Scan for the cell matching the given text and deliver its [x, y] coordinate at center. 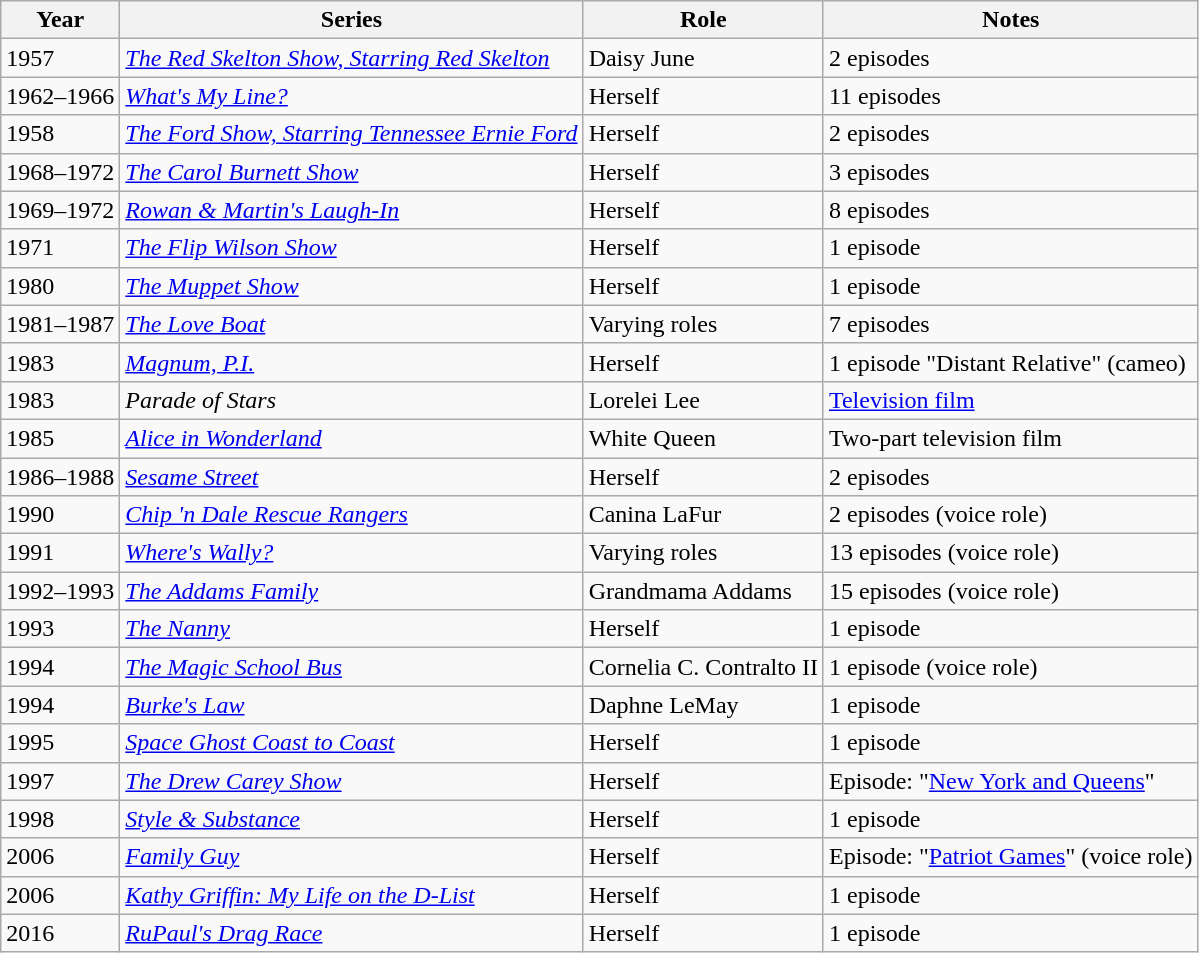
Sesame Street [352, 477]
1971 [60, 248]
1991 [60, 553]
1998 [60, 819]
Lorelei Lee [703, 400]
Where's Wally? [352, 553]
Notes [1010, 20]
2016 [60, 933]
1990 [60, 515]
Canina LaFur [703, 515]
Role [703, 20]
Television film [1010, 400]
1 episode "Distant Relative" (cameo) [1010, 362]
1981–1987 [60, 324]
Episode: "Patriot Games" (voice role) [1010, 857]
Two-part television film [1010, 438]
1957 [60, 58]
Year [60, 20]
The Nanny [352, 629]
The Carol Burnett Show [352, 172]
RuPaul's Drag Race [352, 933]
1985 [60, 438]
Alice in Wonderland [352, 438]
1969–1972 [60, 210]
3 episodes [1010, 172]
The Addams Family [352, 591]
The Ford Show, Starring Tennessee Ernie Ford [352, 134]
2 episodes (voice role) [1010, 515]
1980 [60, 286]
1992–1993 [60, 591]
Kathy Griffin: My Life on the D-List [352, 895]
11 episodes [1010, 96]
Cornelia C. Contralto II [703, 667]
1968–1972 [60, 172]
7 episodes [1010, 324]
Burke's Law [352, 705]
Space Ghost Coast to Coast [352, 743]
Grandmama Addams [703, 591]
1986–1988 [60, 477]
Daphne LeMay [703, 705]
Rowan & Martin's Laugh-In [352, 210]
The Love Boat [352, 324]
Chip 'n Dale Rescue Rangers [352, 515]
The Magic School Bus [352, 667]
1962–1966 [60, 96]
15 episodes (voice role) [1010, 591]
1997 [60, 781]
1993 [60, 629]
1 episode (voice role) [1010, 667]
Magnum, P.I. [352, 362]
Style & Substance [352, 819]
8 episodes [1010, 210]
The Red Skelton Show, Starring Red Skelton [352, 58]
Series [352, 20]
Daisy June [703, 58]
White Queen [703, 438]
1995 [60, 743]
Episode: "New York and Queens" [1010, 781]
13 episodes (voice role) [1010, 553]
The Flip Wilson Show [352, 248]
Parade of Stars [352, 400]
The Muppet Show [352, 286]
What's My Line? [352, 96]
The Drew Carey Show [352, 781]
1958 [60, 134]
Family Guy [352, 857]
